Locate the cell with the specified text and output its [x, y] center coordinate. 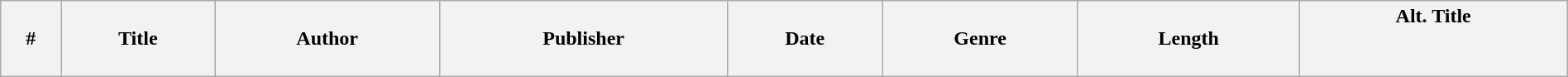
Publisher [584, 39]
Title [138, 39]
Date [806, 39]
# [31, 39]
Genre [981, 39]
Length [1188, 39]
Author [327, 39]
Alt. Title [1433, 39]
